Extract the (X, Y) coordinate from the center of the cell holding the provided text.  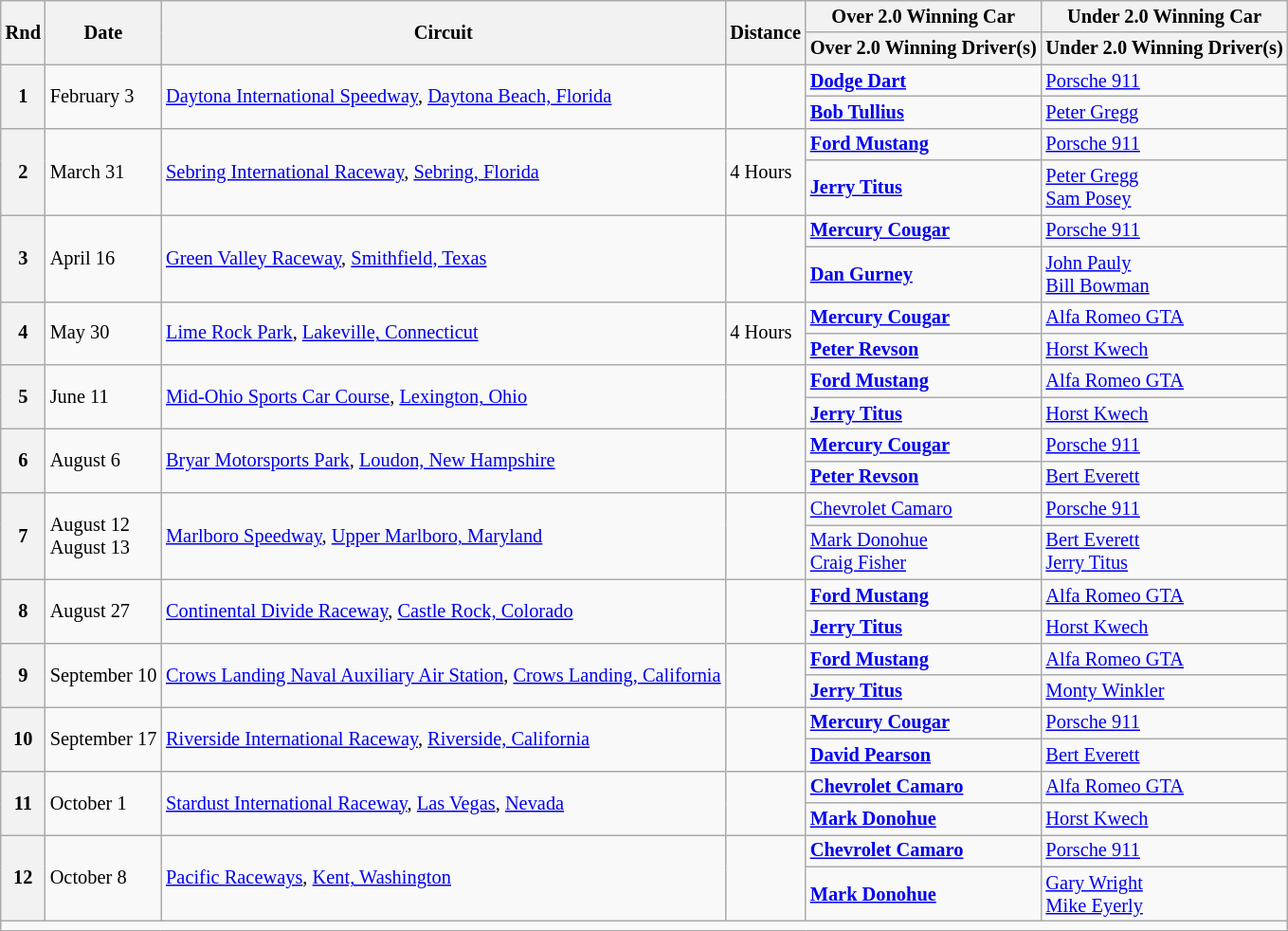
Under 2.0 Winning Driver(s) (1165, 48)
October 1 (103, 802)
September 10 (103, 675)
Gary Wright Mike Eyerly (1165, 894)
10 (23, 738)
October 8 (103, 878)
4 (23, 334)
Mark Donohue Craig Fisher (923, 552)
7 (23, 537)
3 (23, 258)
Distance (765, 32)
Bob Tullius (923, 112)
Under 2.0 Winning Car (1165, 16)
Dodge Dart (923, 81)
February 3 (103, 97)
August 12August 13 (103, 537)
John Pauly Bill Bowman (1165, 274)
5 (23, 396)
Pacific Raceways, Kent, Washington (444, 878)
August 6 (103, 461)
David Pearson (923, 755)
Bryar Motorsports Park, Loudon, New Hampshire (444, 461)
June 11 (103, 396)
Crows Landing Naval Auxiliary Air Station, Crows Landing, California (444, 675)
Marlboro Speedway, Upper Marlboro, Maryland (444, 537)
Stardust International Raceway, Las Vegas, Nevada (444, 802)
May 30 (103, 334)
Rnd (23, 32)
August 27 (103, 611)
March 31 (103, 171)
Green Valley Raceway, Smithfield, Texas (444, 258)
2 (23, 171)
Bert Everett Jerry Titus (1165, 552)
Daytona International Speedway, Daytona Beach, Florida (444, 97)
Monty Winkler (1165, 691)
12 (23, 878)
Circuit (444, 32)
8 (23, 611)
11 (23, 802)
Over 2.0 Winning Driver(s) (923, 48)
Date (103, 32)
Sebring International Raceway, Sebring, Florida (444, 171)
Over 2.0 Winning Car (923, 16)
Continental Divide Raceway, Castle Rock, Colorado (444, 611)
Riverside International Raceway, Riverside, California (444, 738)
6 (23, 461)
Peter Gregg Sam Posey (1165, 188)
Peter Gregg (1165, 112)
Mid-Ohio Sports Car Course, Lexington, Ohio (444, 396)
April 16 (103, 258)
September 17 (103, 738)
Lime Rock Park, Lakeville, Connecticut (444, 334)
Dan Gurney (923, 274)
1 (23, 97)
9 (23, 675)
